Extract the [x, y] coordinate from the center of the cell holding the provided text.  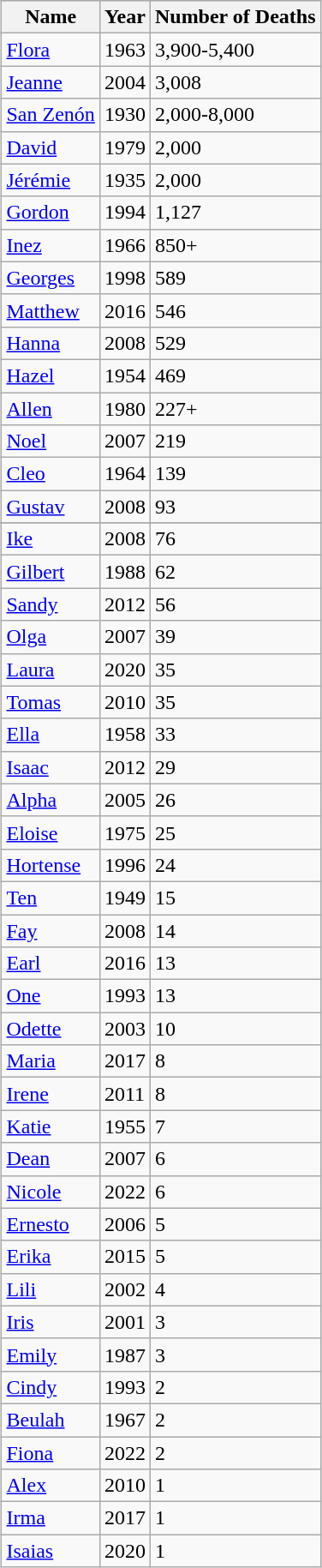
Allen [51, 409]
One [51, 996]
1954 [125, 375]
7 [235, 1126]
Matthew [51, 310]
546 [235, 310]
33 [235, 735]
Fiona [51, 1453]
Georges [51, 278]
Fay [51, 930]
Ten [51, 898]
2011 [125, 1094]
26 [235, 800]
Sandy [51, 604]
Isaac [51, 767]
Gilbert [51, 572]
Laura [51, 670]
Flora [51, 50]
529 [235, 343]
Ella [51, 735]
Gustav [51, 507]
1930 [125, 115]
Lili [51, 1289]
1949 [125, 898]
Eloise [51, 832]
Number of Deaths [235, 17]
25 [235, 832]
39 [235, 637]
15 [235, 898]
David [51, 147]
Katie [51, 1126]
2002 [125, 1289]
Alpha [51, 800]
2001 [125, 1322]
1994 [125, 213]
3,008 [235, 82]
1964 [125, 474]
1975 [125, 832]
1955 [125, 1126]
227+ [235, 409]
1963 [125, 50]
2006 [125, 1224]
Emily [51, 1355]
Hazel [51, 375]
Jeanne [51, 82]
Ernesto [51, 1224]
76 [235, 539]
219 [235, 442]
1998 [125, 278]
1996 [125, 865]
14 [235, 930]
469 [235, 375]
29 [235, 767]
1979 [125, 147]
2015 [125, 1257]
Isaias [51, 1551]
Gordon [51, 213]
Irene [51, 1094]
Hortense [51, 865]
3,900-5,400 [235, 50]
850+ [235, 245]
56 [235, 604]
10 [235, 1029]
1980 [125, 409]
2003 [125, 1029]
62 [235, 572]
Iris [51, 1322]
1967 [125, 1420]
2004 [125, 82]
1935 [125, 180]
1958 [125, 735]
Earl [51, 964]
Noel [51, 442]
Irma [51, 1518]
589 [235, 278]
2,000-8,000 [235, 115]
Nicole [51, 1192]
Cindy [51, 1387]
Cleo [51, 474]
Odette [51, 1029]
Inez [51, 245]
139 [235, 474]
1988 [125, 572]
2005 [125, 800]
24 [235, 865]
Beulah [51, 1420]
Year [125, 17]
Erika [51, 1257]
Alex [51, 1486]
Hanna [51, 343]
San Zenón [51, 115]
1,127 [235, 213]
Dean [51, 1159]
Maria [51, 1061]
4 [235, 1289]
Name [51, 17]
1987 [125, 1355]
Olga [51, 637]
Tomas [51, 702]
Jérémie [51, 180]
93 [235, 507]
Ike [51, 539]
1966 [125, 245]
